Extract the (X, Y) coordinate from the center of the cell holding the provided text.  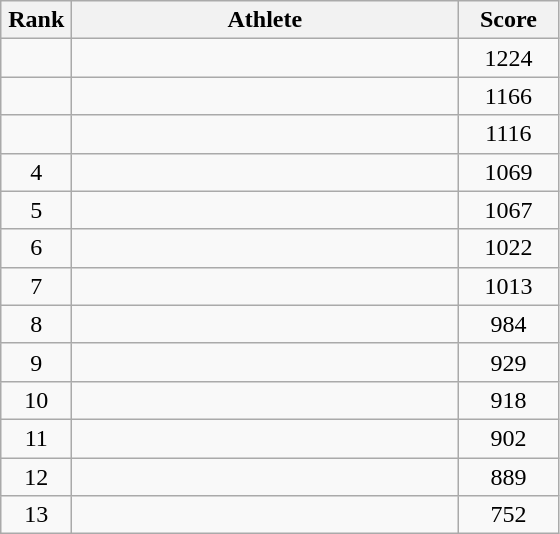
8 (36, 324)
13 (36, 515)
4 (36, 172)
929 (508, 362)
902 (508, 438)
752 (508, 515)
1224 (508, 58)
1022 (508, 248)
Rank (36, 20)
Score (508, 20)
7 (36, 286)
1069 (508, 172)
1013 (508, 286)
9 (36, 362)
6 (36, 248)
10 (36, 400)
918 (508, 400)
12 (36, 477)
1166 (508, 96)
11 (36, 438)
1116 (508, 134)
889 (508, 477)
Athlete (265, 20)
984 (508, 324)
1067 (508, 210)
5 (36, 210)
